Return the [x, y] coordinate for the center point of the cell that contains the specified text.  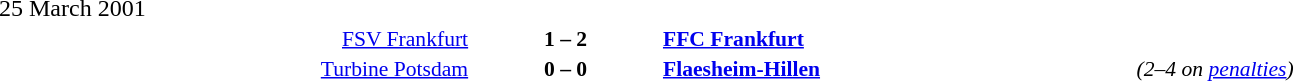
1 – 2 [566, 38]
FFC Frankfurt [897, 38]
